Determine the (x, y) coordinate at the center of the cell enclosing the given text.  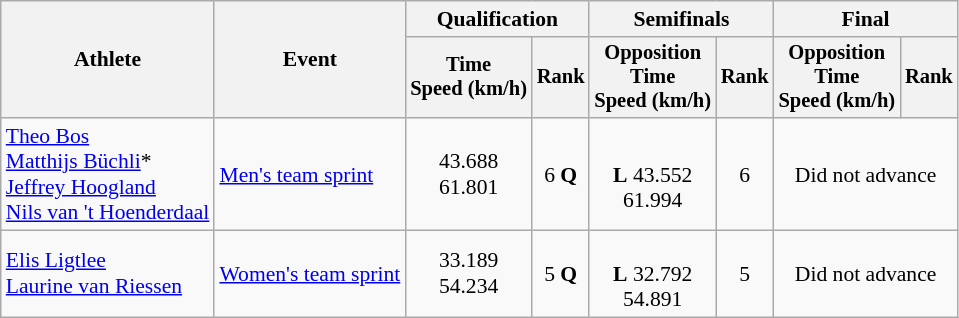
Semifinals (681, 19)
Final (866, 19)
33.18954.234 (468, 274)
Theo BosMatthijs Büchli*Jeffrey HooglandNils van 't Hoenderdaal (108, 174)
Elis LigtleeLaurine van Riessen (108, 274)
Men's team sprint (310, 174)
6 Q (561, 174)
TimeSpeed (km/h) (468, 78)
5 (745, 274)
5 Q (561, 274)
43.68861.801 (468, 174)
Event (310, 60)
Athlete (108, 60)
Women's team sprint (310, 274)
L 32.79254.891 (652, 274)
L 43.55261.994 (652, 174)
6 (745, 174)
Qualification (497, 19)
